Extract the (x, y) coordinate from the center of the cell holding the provided text.  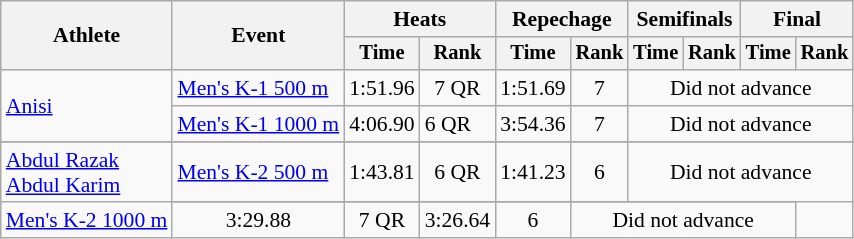
Anisi (87, 106)
Semifinals (684, 19)
1:51.96 (382, 88)
Abdul Razak Abdul Karim (87, 172)
Event (258, 36)
Final (797, 19)
Athlete (87, 36)
1:43.81 (382, 172)
Repechage (562, 19)
Men's K-2 1000 m (87, 221)
Men's K-2 500 m (258, 172)
Heats (420, 19)
1:51.69 (532, 88)
3:26.64 (458, 221)
1:41.23 (532, 172)
Men's K-1 500 m (258, 88)
Men's K-1 1000 m (258, 124)
3:54.36 (532, 124)
3:29.88 (258, 221)
4:06.90 (382, 124)
